Return [x, y] of the center of cell containing provided text 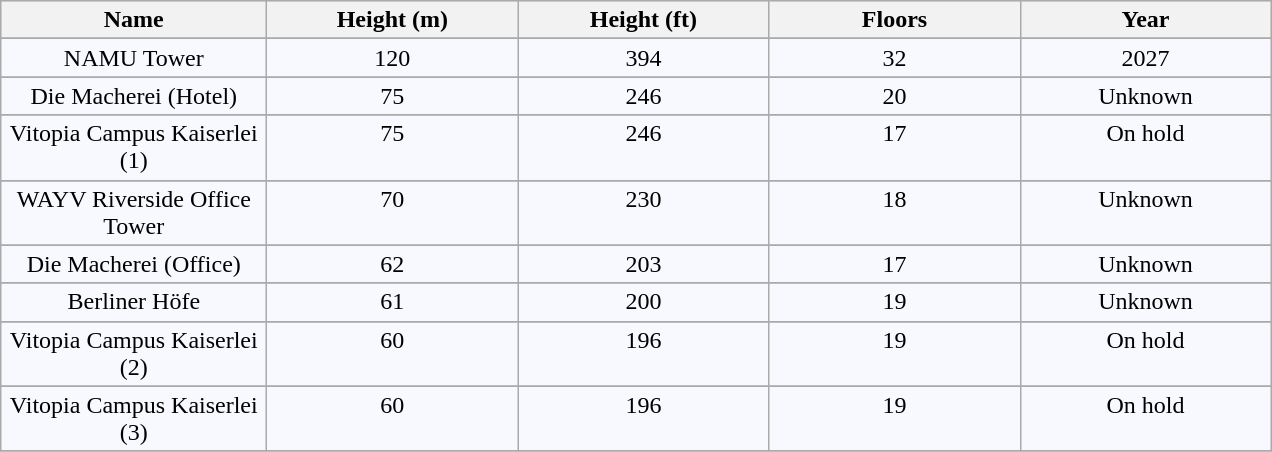
Year [1146, 20]
Height (m) [392, 20]
230 [644, 212]
120 [392, 58]
394 [644, 58]
Name [134, 20]
Die Macherei (Hotel) [134, 96]
61 [392, 302]
32 [894, 58]
2027 [1146, 58]
Vitopia Campus Kaiserlei (3) [134, 418]
203 [644, 264]
Die Macherei (Office) [134, 264]
Vitopia Campus Kaiserlei (1) [134, 148]
Height (ft) [644, 20]
20 [894, 96]
Floors [894, 20]
Vitopia Campus Kaiserlei (2) [134, 354]
NAMU Tower [134, 58]
Berliner Höfe [134, 302]
18 [894, 212]
62 [392, 264]
70 [392, 212]
WAYV Riverside Office Tower [134, 212]
200 [644, 302]
